For the text-containing cell, return its midpoint in (X, Y) coordinate format. 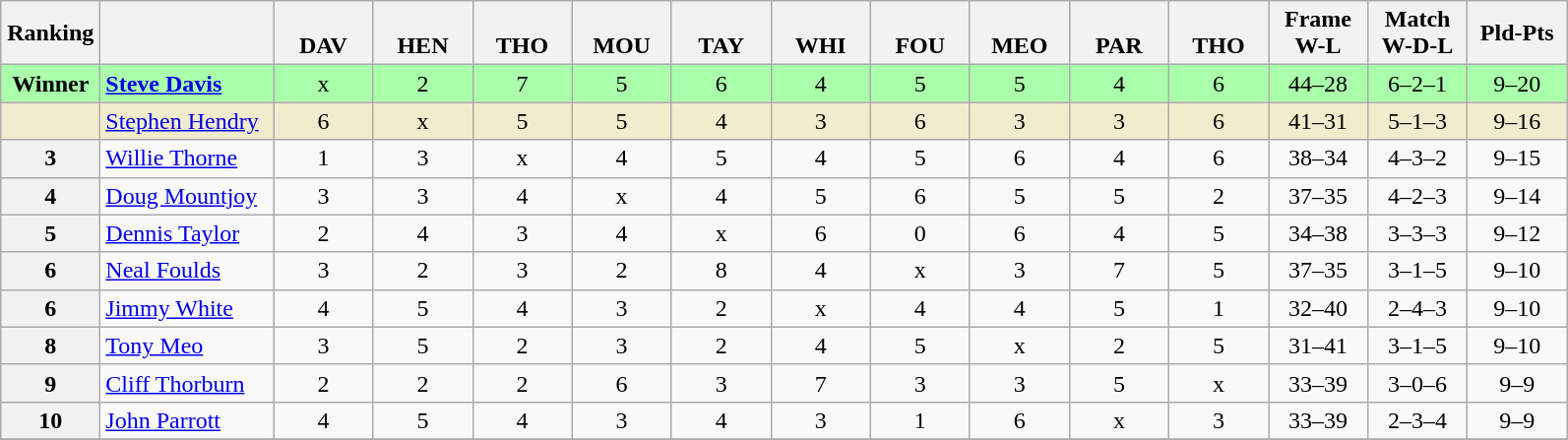
Steve Davis (187, 84)
DAV (323, 33)
HEN (423, 33)
4–3–2 (1417, 158)
MEO (1020, 33)
44–28 (1317, 84)
41–31 (1317, 121)
31–41 (1317, 346)
Willie Thorne (187, 158)
2–3–4 (1417, 420)
32–40 (1317, 308)
3–3–3 (1417, 233)
John Parrott (187, 420)
MOU (622, 33)
TAY (721, 33)
WHI (821, 33)
PAR (1118, 33)
Pld-Pts (1518, 33)
Winner (51, 84)
4–2–3 (1417, 196)
Jimmy White (187, 308)
FrameW-L (1317, 33)
6–2–1 (1417, 84)
9 (51, 383)
9–12 (1518, 233)
2–4–3 (1417, 308)
9–14 (1518, 196)
3–0–6 (1417, 383)
38–34 (1317, 158)
9–20 (1518, 84)
FOU (919, 33)
Stephen Hendry (187, 121)
MatchW-D-L (1417, 33)
0 (919, 233)
10 (51, 420)
Dennis Taylor (187, 233)
Tony Meo (187, 346)
Neal Foulds (187, 271)
9–15 (1518, 158)
34–38 (1317, 233)
9–16 (1518, 121)
5–1–3 (1417, 121)
Doug Mountjoy (187, 196)
Ranking (51, 33)
Cliff Thorburn (187, 383)
